Output the [X, Y] coordinate of the center of the cell containing the given text.  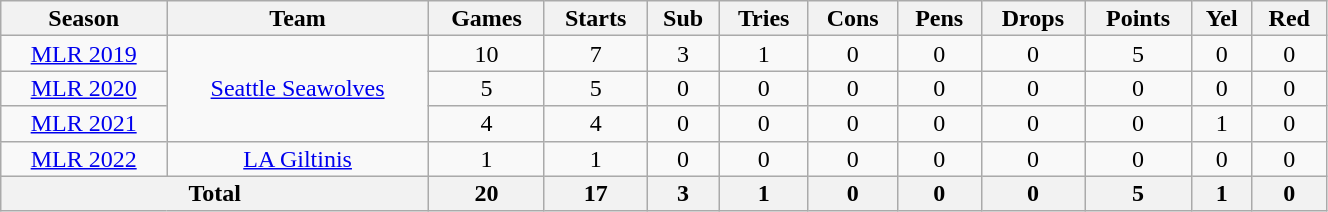
Yel [1222, 18]
Drops [1033, 18]
Games [487, 18]
Starts [596, 18]
17 [596, 194]
20 [487, 194]
LA Giltinis [298, 158]
10 [487, 54]
Team [298, 18]
MLR 2022 [84, 158]
Pens [939, 18]
Points [1138, 18]
Red [1289, 18]
Total [215, 194]
Cons [852, 18]
7 [596, 54]
MLR 2019 [84, 54]
Seattle Seawolves [298, 88]
Season [84, 18]
Tries [764, 18]
MLR 2021 [84, 124]
Sub [683, 18]
MLR 2020 [84, 88]
